Search for the cell housing the specified text and yield its (x, y) center coordinate. 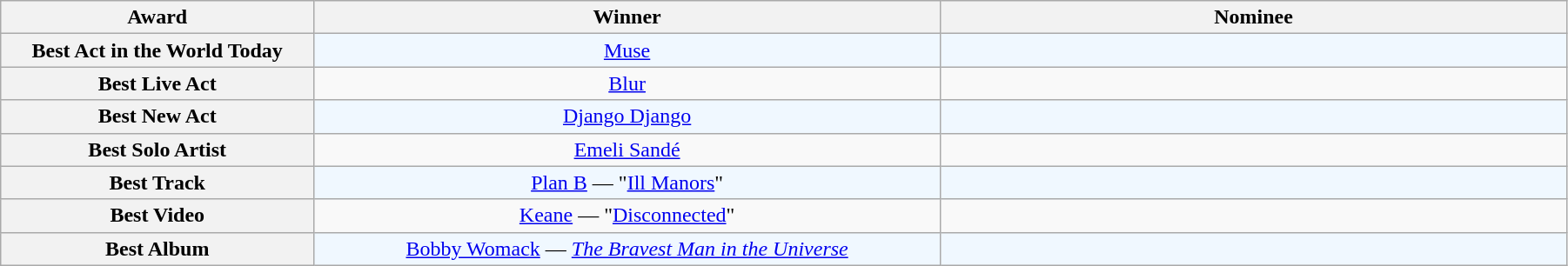
Best Video (157, 216)
Bobby Womack — The Bravest Man in the Universe (627, 249)
Winner (627, 17)
Django Django (627, 116)
Plan B — "Ill Manors" (627, 183)
Award (157, 17)
Best Solo Artist (157, 150)
Best Live Act (157, 83)
Blur (627, 83)
Keane — "Disconnected" (627, 216)
Muse (627, 50)
Best Track (157, 183)
Nominee (1254, 17)
Best New Act (157, 116)
Best Album (157, 249)
Emeli Sandé (627, 150)
Best Act in the World Today (157, 50)
